Capture the cell that displays the provided text and extract its [x, y] central coordinate. 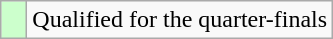
Qualified for the quarter-finals [180, 20]
